Return the [x, y] coordinate for the center point of the cell that contains the specified text.  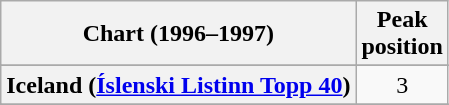
Iceland (Íslenski Listinn Topp 40) [178, 85]
Chart (1996–1997) [178, 34]
3 [402, 85]
Peakposition [402, 34]
